Pinpoint the cell where the given text exists, returning its [X, Y] midpoint coordinate. 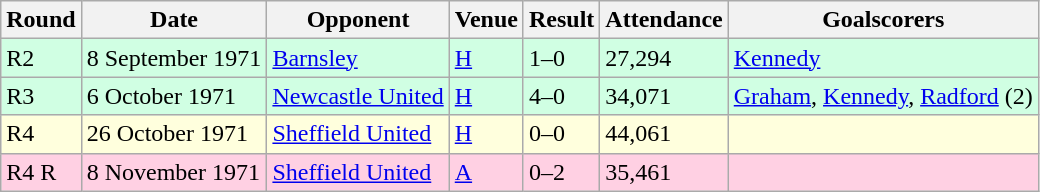
8 November 1971 [174, 172]
Venue [486, 20]
0–0 [561, 134]
4–0 [561, 96]
Date [174, 20]
Newcastle United [358, 96]
34,071 [664, 96]
26 October 1971 [174, 134]
Barnsley [358, 58]
27,294 [664, 58]
A [486, 172]
0–2 [561, 172]
6 October 1971 [174, 96]
Graham, Kennedy, Radford (2) [883, 96]
Goalscorers [883, 20]
Result [561, 20]
Attendance [664, 20]
Kennedy [883, 58]
44,061 [664, 134]
R3 [41, 96]
R4 [41, 134]
35,461 [664, 172]
Round [41, 20]
R2 [41, 58]
R4 R [41, 172]
Opponent [358, 20]
8 September 1971 [174, 58]
1–0 [561, 58]
